Determine the (X, Y) coordinate at the center of the cell enclosing the given text.  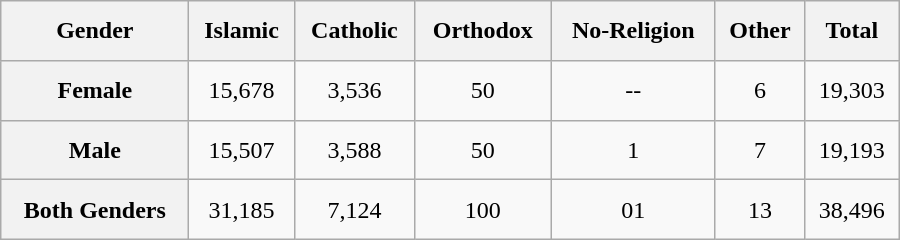
Female (95, 90)
3,536 (354, 90)
19,193 (852, 150)
19,303 (852, 90)
Other (760, 31)
Both Genders (95, 210)
7 (760, 150)
15,678 (242, 90)
31,185 (242, 210)
Male (95, 150)
01 (633, 210)
3,588 (354, 150)
Orthodox (482, 31)
Total (852, 31)
Gender (95, 31)
-- (633, 90)
Catholic (354, 31)
6 (760, 90)
100 (482, 210)
15,507 (242, 150)
Islamic (242, 31)
No-Religion (633, 31)
38,496 (852, 210)
7,124 (354, 210)
13 (760, 210)
1 (633, 150)
